Pinpoint the cell where the given text exists, returning its [x, y] midpoint coordinate. 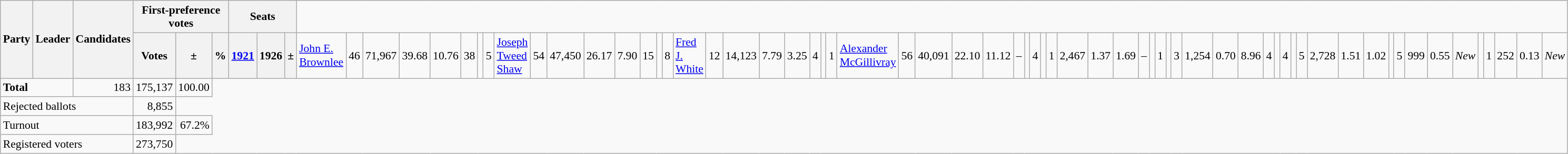
1926 [271, 56]
15 [648, 56]
Leader [53, 39]
71,967 [381, 56]
183,992 [154, 125]
John E. Brownlee [321, 56]
46 [354, 56]
100.00 [194, 88]
12 [714, 56]
Rejected ballots [67, 107]
3 [1176, 56]
1,254 [1197, 56]
40,091 [933, 56]
Candidates [103, 39]
7.90 [627, 56]
38 [470, 56]
252 [1506, 56]
1.69 [1126, 56]
14,123 [741, 56]
First-preference votes [181, 17]
1921 [243, 56]
8,855 [154, 107]
26.17 [599, 56]
Seats [263, 17]
Fred J. White [690, 56]
54 [539, 56]
47,450 [565, 56]
Joseph Tweed Shaw [513, 56]
% [221, 56]
2,467 [1073, 56]
0.13 [1530, 56]
7.79 [772, 56]
8.96 [1251, 56]
Registered voters [67, 144]
Turnout [67, 125]
175,137 [154, 88]
Votes [154, 56]
8 [668, 56]
0.55 [1440, 56]
999 [1416, 56]
2,728 [1323, 56]
1.02 [1376, 56]
22.10 [968, 56]
1.37 [1100, 56]
Total [37, 88]
56 [907, 56]
67.2% [194, 125]
3.25 [797, 56]
Party [17, 39]
39.68 [415, 56]
183 [103, 88]
11.12 [998, 56]
273,750 [154, 144]
0.70 [1226, 56]
10.76 [445, 56]
1.51 [1351, 56]
Alexander McGillivray [868, 56]
